Return (x, y) of the center of cell containing provided text 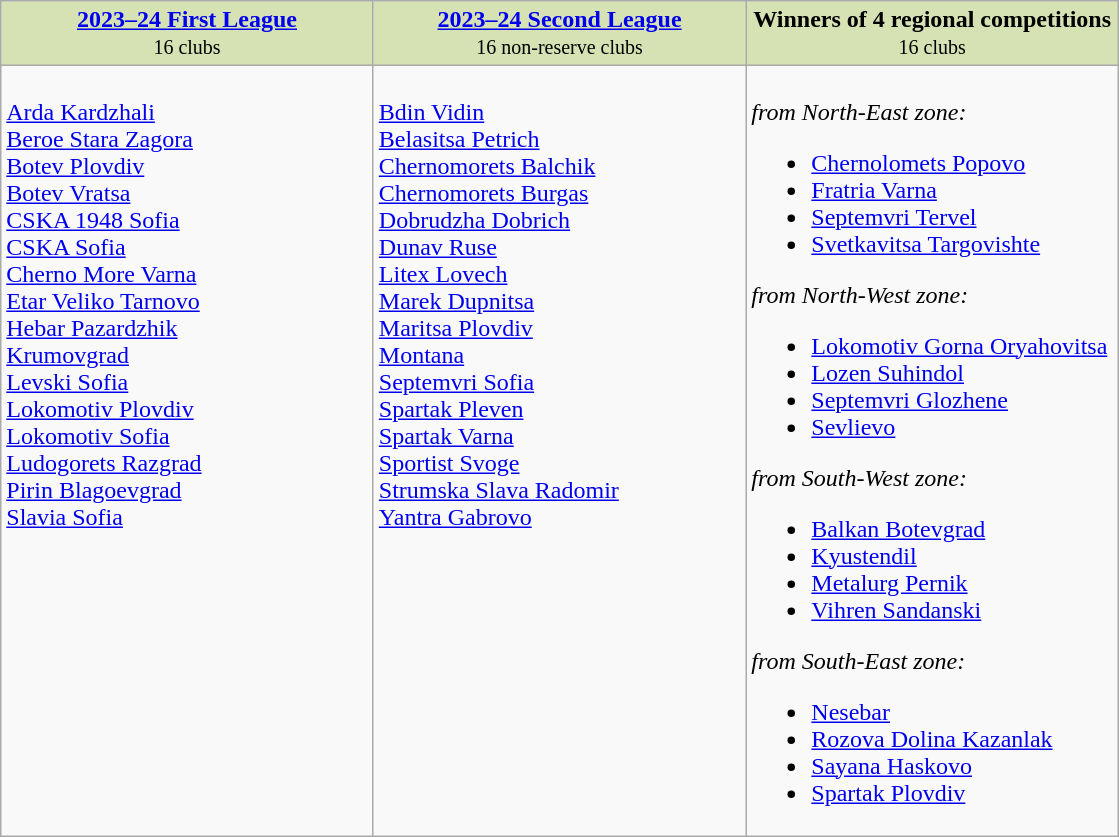
2023–24 First League16 clubs (188, 34)
Winners of 4 regional competitions16 clubs (932, 34)
2023–24 Second League16 non-reserve clubs (560, 34)
